Search for the cell housing the specified text and yield its [X, Y] center coordinate. 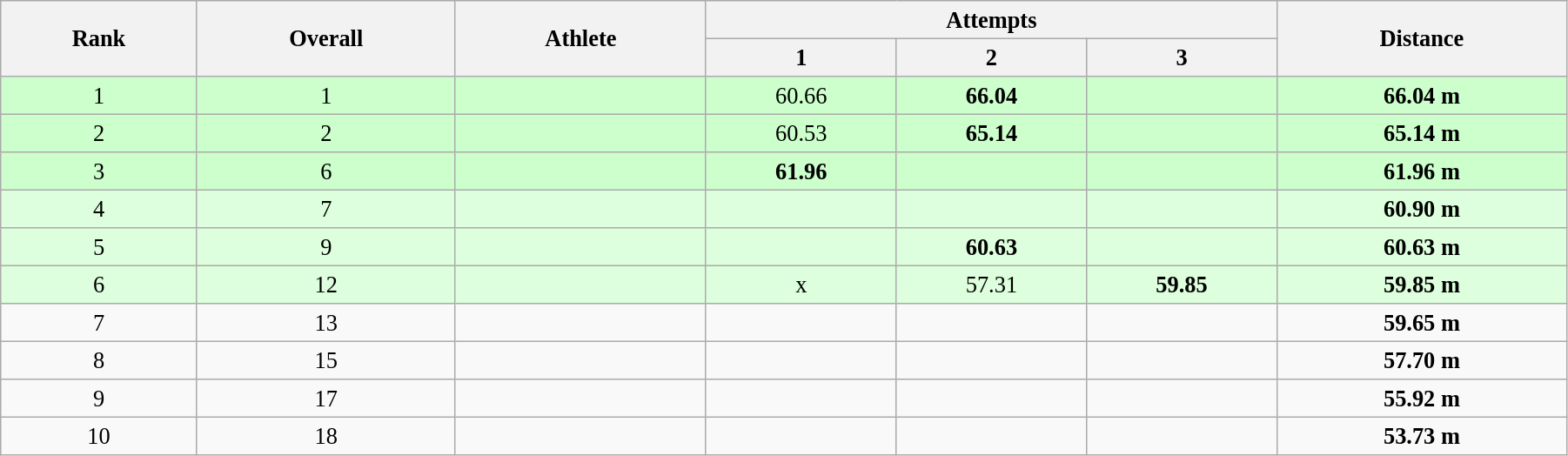
10 [99, 436]
Overall [325, 38]
59.85 m [1422, 285]
5 [99, 247]
57.70 m [1422, 360]
66.04 [992, 95]
55.92 m [1422, 399]
13 [325, 323]
Attempts [991, 19]
Rank [99, 38]
59.85 [1182, 285]
Distance [1422, 38]
60.66 [801, 95]
8 [99, 360]
53.73 m [1422, 436]
x [801, 285]
65.14 [992, 133]
59.65 m [1422, 323]
60.53 [801, 133]
60.63 [992, 247]
17 [325, 399]
65.14 m [1422, 133]
Athlete [580, 38]
60.90 m [1422, 209]
61.96 m [1422, 171]
66.04 m [1422, 95]
18 [325, 436]
4 [99, 209]
12 [325, 285]
61.96 [801, 171]
60.63 m [1422, 247]
57.31 [992, 285]
15 [325, 360]
